Detect which cell encompasses the target text, then output its (X, Y) center coordinate. 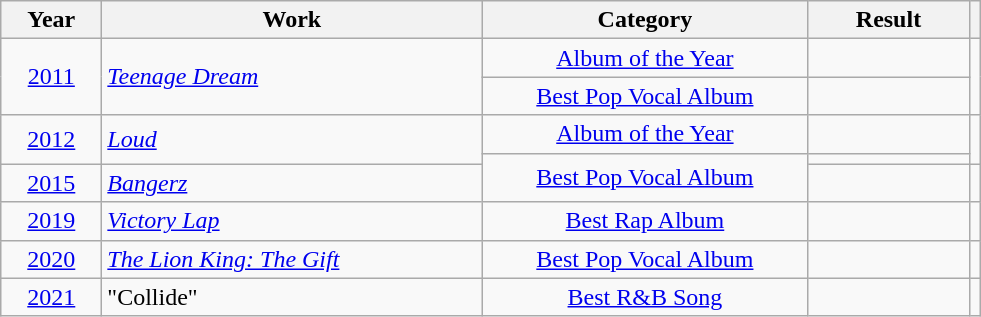
2020 (52, 259)
"Collide" (292, 297)
Bangerz (292, 183)
Best Rap Album (645, 221)
2019 (52, 221)
2012 (52, 140)
Year (52, 20)
Victory Lap (292, 221)
The Lion King: The Gift (292, 259)
Loud (292, 140)
Category (645, 20)
2015 (52, 183)
Best R&B Song (645, 297)
Teenage Dream (292, 77)
Result (888, 20)
Work (292, 20)
2011 (52, 77)
2021 (52, 297)
